Identify which cell holds the provided text, then report its [X, Y] central coordinate. 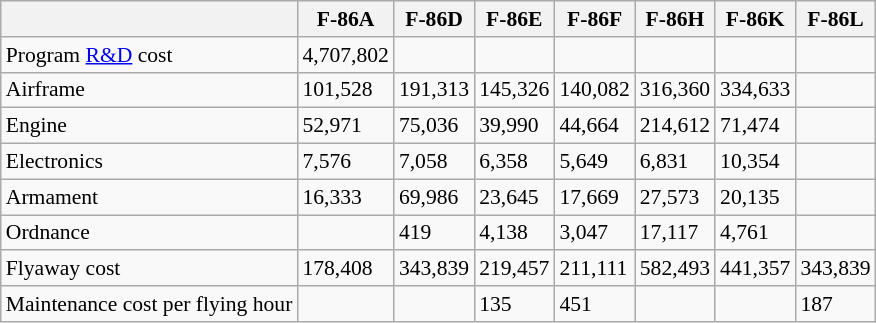
419 [434, 233]
F-86A [345, 19]
451 [594, 304]
F-86E [514, 19]
10,354 [755, 162]
214,612 [675, 126]
17,117 [675, 233]
140,082 [594, 90]
Program R&D cost [150, 55]
7,576 [345, 162]
Ordnance [150, 233]
334,633 [755, 90]
4,707,802 [345, 55]
582,493 [675, 269]
Armament [150, 197]
F-86K [755, 19]
6,358 [514, 162]
178,408 [345, 269]
44,664 [594, 126]
27,573 [675, 197]
Flyaway cost [150, 269]
191,313 [434, 90]
23,645 [514, 197]
52,971 [345, 126]
135 [514, 304]
3,047 [594, 233]
145,326 [514, 90]
101,528 [345, 90]
5,649 [594, 162]
Airframe [150, 90]
16,333 [345, 197]
7,058 [434, 162]
441,357 [755, 269]
75,036 [434, 126]
187 [835, 304]
211,111 [594, 269]
F-86L [835, 19]
219,457 [514, 269]
17,669 [594, 197]
39,990 [514, 126]
4,138 [514, 233]
Electronics [150, 162]
F-86F [594, 19]
20,135 [755, 197]
4,761 [755, 233]
Engine [150, 126]
F-86H [675, 19]
316,360 [675, 90]
69,986 [434, 197]
71,474 [755, 126]
6,831 [675, 162]
Maintenance cost per flying hour [150, 304]
F-86D [434, 19]
